Determine the (X, Y) coordinate at the center of the cell enclosing the given text.  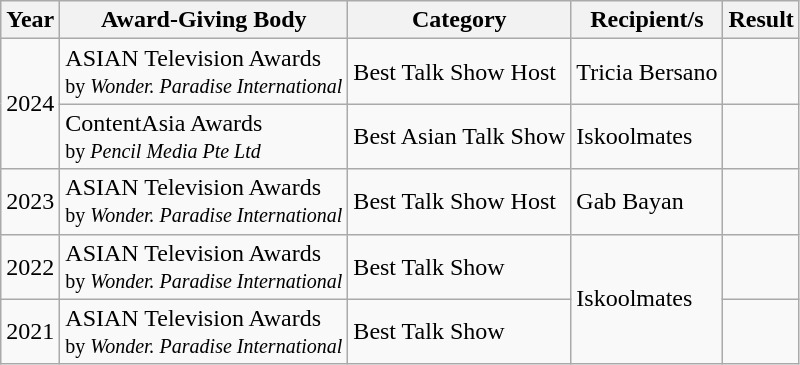
2023 (30, 202)
Category (460, 20)
2024 (30, 104)
Year (30, 20)
Award-Giving Body (204, 20)
Result (761, 20)
2022 (30, 266)
Recipient/s (647, 20)
ContentAsia Awards by Pencil Media Pte Ltd (204, 136)
Best Asian Talk Show (460, 136)
Tricia Bersano (647, 72)
2021 (30, 332)
Gab Bayan (647, 202)
